Find where the given text appears and provide that cell's center as (x, y) coordinate. 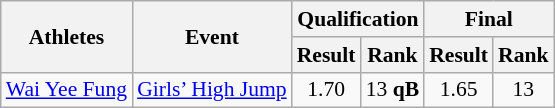
1.65 (458, 90)
Athletes (66, 36)
13 (524, 90)
Wai Yee Fung (66, 90)
13 qB (393, 90)
Qualification (358, 19)
Final (488, 19)
Girls’ High Jump (212, 90)
1.70 (326, 90)
Event (212, 36)
